Return [X, Y] of the center of cell containing provided text 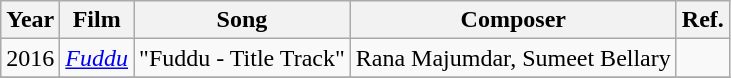
Fuddu [97, 58]
Ref. [702, 20]
2016 [30, 58]
Rana Majumdar, Sumeet Bellary [513, 58]
Film [97, 20]
Song [242, 20]
"Fuddu - Title Track" [242, 58]
Year [30, 20]
Composer [513, 20]
